From the cell containing the given text, extract its center point as (x, y) coordinate. 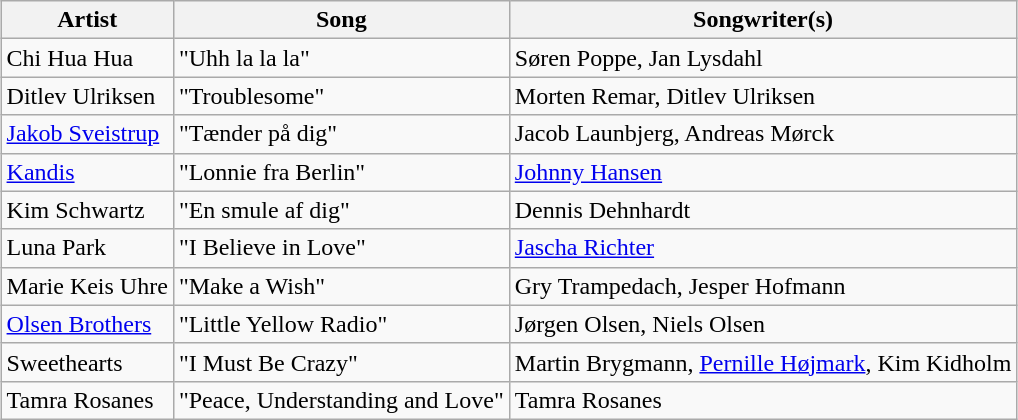
"I Believe in Love" (341, 248)
Olsen Brothers (87, 324)
Chi Hua Hua (87, 58)
Luna Park (87, 248)
Marie Keis Uhre (87, 286)
Jørgen Olsen, Niels Olsen (763, 324)
Ditlev Ulriksen (87, 96)
Kim Schwartz (87, 210)
"Uhh la la la" (341, 58)
Songwriter(s) (763, 20)
Jacob Launbjerg, Andreas Mørck (763, 134)
Jakob Sveistrup (87, 134)
Morten Remar, Ditlev Ulriksen (763, 96)
"Lonnie fra Berlin" (341, 172)
Dennis Dehnhardt (763, 210)
"Make a Wish" (341, 286)
Martin Brygmann, Pernille Højmark, Kim Kidholm (763, 362)
Johnny Hansen (763, 172)
Gry Trampedach, Jesper Hofmann (763, 286)
"Peace, Understanding and Love" (341, 400)
Sweethearts (87, 362)
"Troublesome" (341, 96)
Søren Poppe, Jan Lysdahl (763, 58)
"Little Yellow Radio" (341, 324)
Song (341, 20)
Jascha Richter (763, 248)
Kandis (87, 172)
Artist (87, 20)
"En smule af dig" (341, 210)
"I Must Be Crazy" (341, 362)
"Tænder på dig" (341, 134)
